Return (X, Y) of the center of cell containing provided text 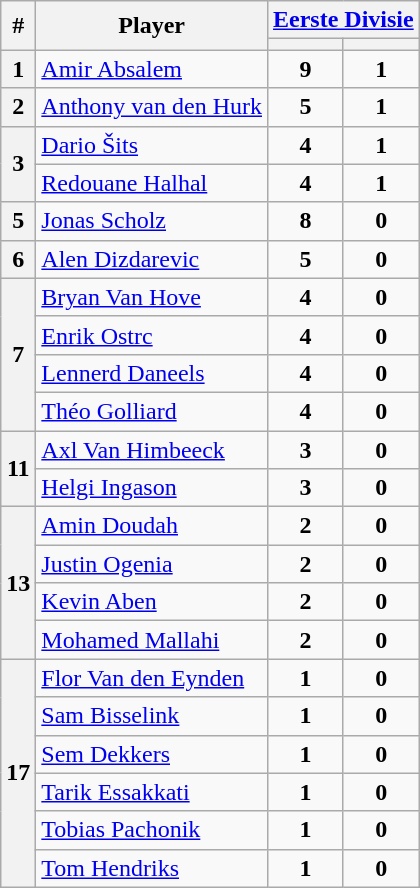
Eerste Divisie (344, 20)
Tarik Essakkati (152, 792)
Enrik Ostrc (152, 335)
Sem Dekkers (152, 754)
Tom Hendriks (152, 868)
7 (18, 354)
Amir Absalem (152, 69)
Axl Van Himbeeck (152, 449)
Mohamed Mallahi (152, 640)
Player (152, 26)
Kevin Aben (152, 602)
17 (18, 773)
13 (18, 583)
Alen Dizdarevic (152, 259)
Lennerd Daneels (152, 373)
Flor Van den Eynden (152, 678)
# (18, 26)
Justin Ogenia (152, 564)
11 (18, 468)
Tobias Pachonik (152, 830)
Anthony van den Hurk (152, 107)
8 (306, 221)
Jonas Scholz (152, 221)
9 (306, 69)
Redouane Halhal (152, 183)
Dario Šits (152, 145)
6 (18, 259)
Helgi Ingason (152, 488)
Sam Bisselink (152, 716)
Bryan Van Hove (152, 297)
Théo Golliard (152, 411)
Amin Doudah (152, 526)
